Return (X, Y) of the center of cell containing provided text 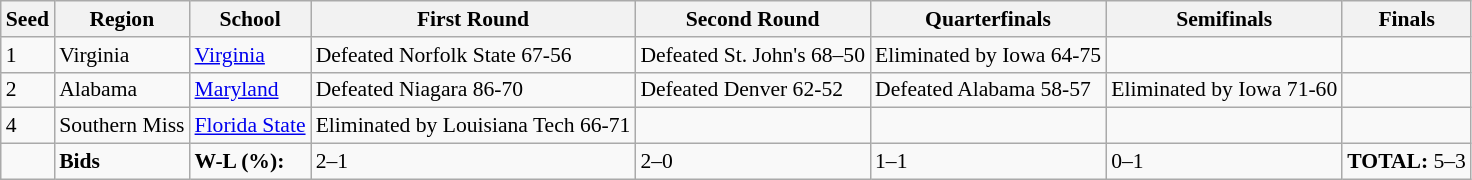
2–1 (474, 162)
Second Round (752, 19)
Defeated Niagara 86-70 (474, 90)
0–1 (1224, 162)
Defeated Alabama 58-57 (988, 90)
2–0 (752, 162)
Bids (122, 162)
Quarterfinals (988, 19)
Florida State (250, 126)
Eliminated by Iowa 64-75 (988, 55)
Defeated St. John's 68–50 (752, 55)
Southern Miss (122, 126)
4 (28, 126)
2 (28, 90)
Eliminated by Louisiana Tech 66-71 (474, 126)
Semifinals (1224, 19)
Alabama (122, 90)
Region (122, 19)
W-L (%): (250, 162)
First Round (474, 19)
Finals (1406, 19)
1–1 (988, 162)
Maryland (250, 90)
Seed (28, 19)
Defeated Norfolk State 67-56 (474, 55)
TOTAL: 5–3 (1406, 162)
Defeated Denver 62-52 (752, 90)
1 (28, 55)
School (250, 19)
Eliminated by Iowa 71-60 (1224, 90)
